Find where the given text appears and provide that cell's center as (X, Y) coordinate. 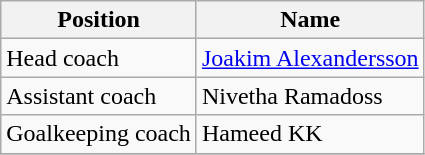
Nivetha Ramadoss (310, 96)
Joakim Alexandersson (310, 58)
Assistant coach (99, 96)
Head coach (99, 58)
Name (310, 20)
Goalkeeping coach (99, 134)
Hameed KK (310, 134)
Position (99, 20)
